Provide the [X, Y] coordinate of the cell's center where the given text is located.  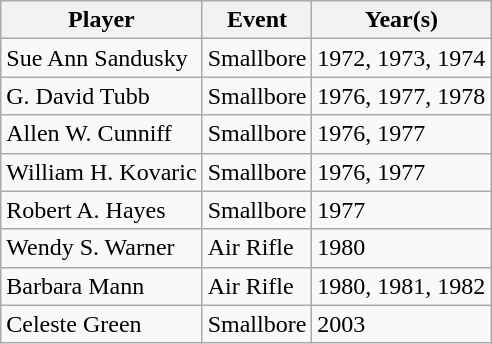
1977 [402, 210]
Celeste Green [102, 324]
1980 [402, 248]
Robert A. Hayes [102, 210]
Player [102, 20]
Event [257, 20]
1976, 1977, 1978 [402, 96]
Year(s) [402, 20]
Allen W. Cunniff [102, 134]
Wendy S. Warner [102, 248]
G. David Tubb [102, 96]
William H. Kovaric [102, 172]
Sue Ann Sandusky [102, 58]
1972, 1973, 1974 [402, 58]
Barbara Mann [102, 286]
2003 [402, 324]
1980, 1981, 1982 [402, 286]
